Locate the cell with the specified text and output its [X, Y] center coordinate. 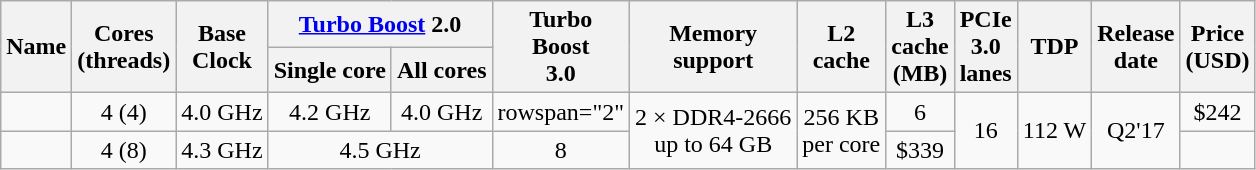
2 × DDR4-2666up to 64 GB [714, 131]
4.5 GHz [380, 150]
$242 [1218, 112]
4.3 GHz [222, 150]
Cores(threads) [124, 47]
Memorysupport [714, 47]
Releasedate [1136, 47]
4 (8) [124, 150]
PCIe3.0lanes [986, 47]
All cores [442, 70]
L2cache [842, 47]
Q2'17 [1136, 131]
112 W [1054, 131]
6 [920, 112]
16 [986, 131]
Single core [330, 70]
L3cache(MB) [920, 47]
4 (4) [124, 112]
8 [561, 150]
Turbo Boost 2.0 [380, 24]
rowspan="2" [561, 112]
$339 [920, 150]
Name [36, 47]
256 KBper core [842, 131]
BaseClock [222, 47]
TDP [1054, 47]
TurboBoost3.0 [561, 47]
Price(USD) [1218, 47]
4.2 GHz [330, 112]
